Capture the cell that displays the provided text and extract its (X, Y) central coordinate. 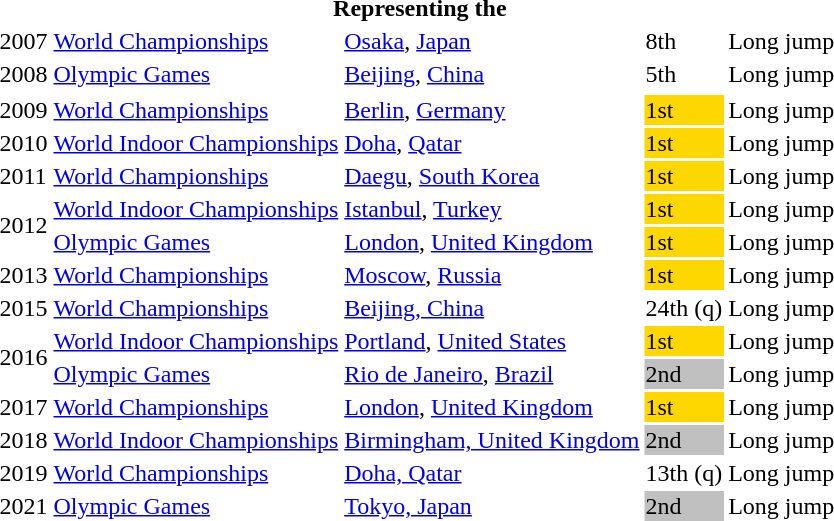
5th (684, 74)
Osaka, Japan (492, 41)
Berlin, Germany (492, 110)
Portland, United States (492, 341)
8th (684, 41)
Rio de Janeiro, Brazil (492, 374)
Birmingham, United Kingdom (492, 440)
24th (q) (684, 308)
Tokyo, Japan (492, 506)
Istanbul, Turkey (492, 209)
Daegu, South Korea (492, 176)
Moscow, Russia (492, 275)
13th (q) (684, 473)
